Capture the cell that displays the provided text and extract its [x, y] central coordinate. 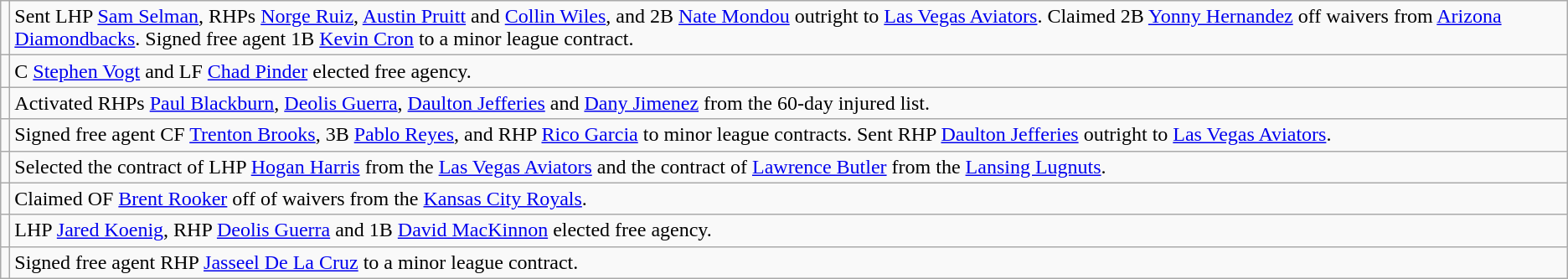
Selected the contract of LHP Hogan Harris from the Las Vegas Aviators and the contract of Lawrence Butler from the Lansing Lugnuts. [789, 167]
LHP Jared Koenig, RHP Deolis Guerra and 1B David MacKinnon elected free agency. [789, 230]
Claimed OF Brent Rooker off of waivers from the Kansas City Royals. [789, 199]
C Stephen Vogt and LF Chad Pinder elected free agency. [789, 71]
Signed free agent RHP Jasseel De La Cruz to a minor league contract. [789, 262]
Activated RHPs Paul Blackburn, Deolis Guerra, Daulton Jefferies and Dany Jimenez from the 60-day injured list. [789, 103]
